Pinpoint the cell where the given text exists, returning its [x, y] midpoint coordinate. 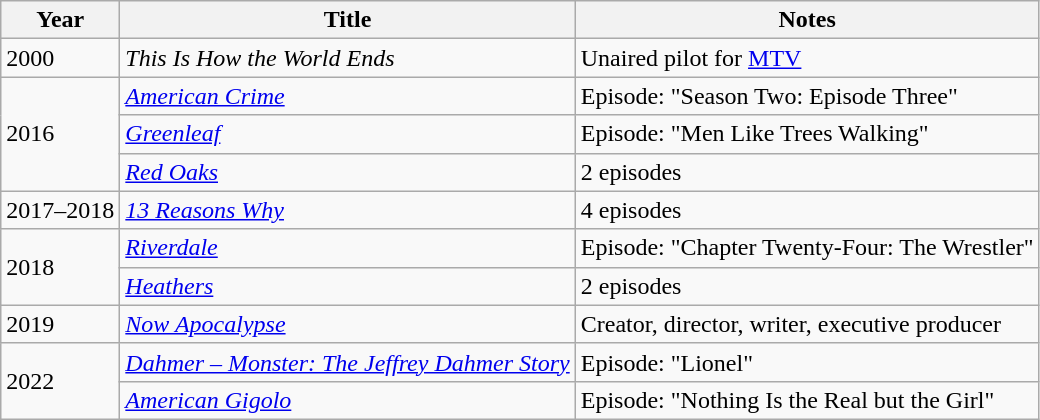
American Crime [348, 96]
2017–2018 [60, 210]
4 episodes [807, 210]
Year [60, 20]
13 Reasons Why [348, 210]
Dahmer – Monster: The Jeffrey Dahmer Story [348, 362]
Title [348, 20]
Episode: "Nothing Is the Real but the Girl" [807, 400]
Riverdale [348, 248]
Episode: "Lionel" [807, 362]
Episode: "Chapter Twenty-Four: The Wrestler" [807, 248]
2018 [60, 267]
This Is How the World Ends [348, 58]
Greenleaf [348, 134]
2022 [60, 381]
Unaired pilot for MTV [807, 58]
2000 [60, 58]
Now Apocalypse [348, 324]
Notes [807, 20]
Creator, director, writer, executive producer [807, 324]
2019 [60, 324]
American Gigolo [348, 400]
Heathers [348, 286]
Episode: "Season Two: Episode Three" [807, 96]
Red Oaks [348, 172]
2016 [60, 134]
Episode: "Men Like Trees Walking" [807, 134]
